Detect which cell encompasses the target text, then output its (x, y) center coordinate. 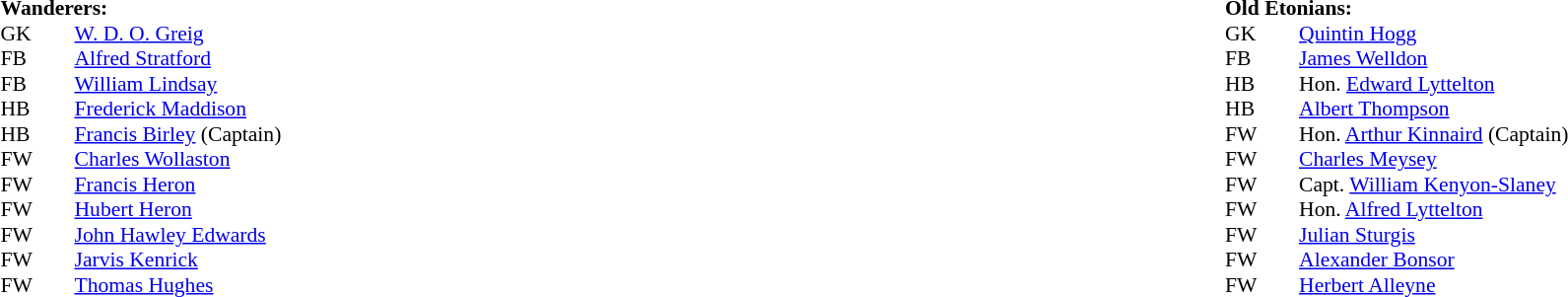
Francis Birley (Captain) (178, 134)
Alexander Bonsor (1433, 260)
Hon. Arthur Kinnaird (Captain) (1433, 134)
Frederick Maddison (178, 110)
Alfred Stratford (178, 58)
Charles Wollaston (178, 159)
W. D. O. Greig (178, 34)
William Lindsay (178, 84)
John Hawley Edwards (178, 235)
Hon. Edward Lyttelton (1433, 84)
Capt. William Kenyon-Slaney (1433, 185)
Charles Meysey (1433, 159)
James Welldon (1433, 58)
Jarvis Kenrick (178, 260)
Julian Sturgis (1433, 235)
Albert Thompson (1433, 110)
Francis Heron (178, 185)
Hubert Heron (178, 210)
Hon. Alfred Lyttelton (1433, 210)
Quintin Hogg (1433, 34)
